Identify which cell holds the provided text, then report its (x, y) central coordinate. 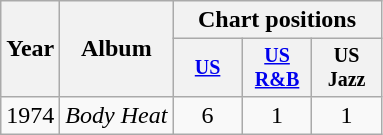
USR&B (276, 68)
6 (208, 115)
Chart positions (277, 20)
1974 (30, 115)
USJazz (346, 68)
Year (30, 49)
Album (116, 49)
US (208, 68)
Body Heat (116, 115)
